Pinpoint the cell where the given text exists, returning its (X, Y) midpoint coordinate. 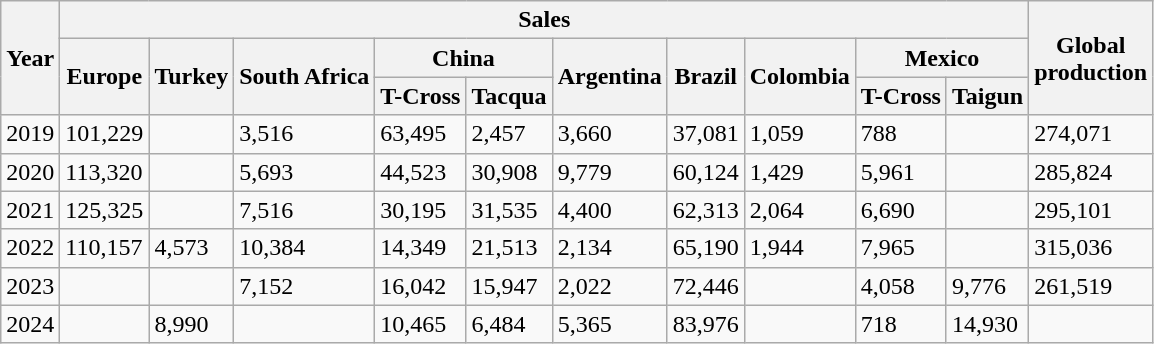
788 (900, 134)
101,229 (104, 134)
5,693 (304, 172)
2022 (30, 248)
37,081 (706, 134)
Brazil (706, 77)
4,400 (610, 210)
Argentina (610, 77)
285,824 (1091, 172)
315,036 (1091, 248)
2,022 (610, 286)
718 (900, 324)
Mexico (942, 58)
7,152 (304, 286)
2019 (30, 134)
Europe (104, 77)
63,495 (420, 134)
125,325 (104, 210)
44,523 (420, 172)
30,908 (509, 172)
Tacqua (509, 96)
Taigun (987, 96)
1,944 (800, 248)
31,535 (509, 210)
10,384 (304, 248)
Year (30, 58)
7,965 (900, 248)
1,429 (800, 172)
South Africa (304, 77)
62,313 (706, 210)
China (464, 58)
Globalproduction (1091, 58)
21,513 (509, 248)
9,776 (987, 286)
2020 (30, 172)
16,042 (420, 286)
1,059 (800, 134)
10,465 (420, 324)
6,690 (900, 210)
2,064 (800, 210)
60,124 (706, 172)
Sales (544, 20)
6,484 (509, 324)
3,660 (610, 134)
83,976 (706, 324)
4,573 (192, 248)
72,446 (706, 286)
113,320 (104, 172)
2021 (30, 210)
7,516 (304, 210)
65,190 (706, 248)
Colombia (800, 77)
Turkey (192, 77)
14,349 (420, 248)
15,947 (509, 286)
9,779 (610, 172)
5,365 (610, 324)
2,457 (509, 134)
30,195 (420, 210)
3,516 (304, 134)
14,930 (987, 324)
110,157 (104, 248)
295,101 (1091, 210)
2023 (30, 286)
8,990 (192, 324)
274,071 (1091, 134)
2,134 (610, 248)
261,519 (1091, 286)
4,058 (900, 286)
5,961 (900, 172)
2024 (30, 324)
